Scan for the cell matching the given text and deliver its [X, Y] coordinate at center. 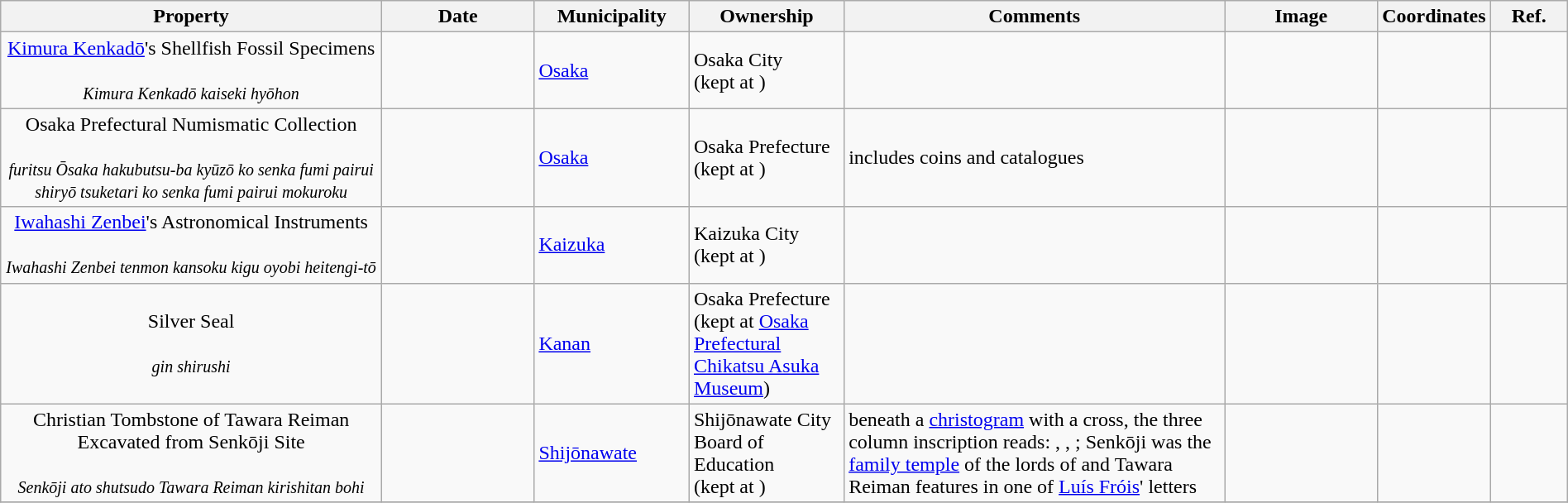
Osaka Prefecture(kept at ) [766, 157]
includes coins and catalogues [1035, 157]
Date [457, 17]
Christian Tombstone of Tawara Reiman Excavated from Senkōji SiteSenkōji ato shutsudo Tawara Reiman kirishitan bohi [192, 453]
Osaka City(kept at ) [766, 70]
Silver Sealgin shirushi [192, 343]
Municipality [612, 17]
Property [192, 17]
Coordinates [1434, 17]
Kimura Kenkadō's Shellfish Fossil SpecimensKimura Kenkadō kaiseki hyōhon [192, 70]
Image [1302, 17]
Shijōnawate City Board of Education(kept at ) [766, 453]
Kaizuka [612, 245]
Kanan [612, 343]
Comments [1035, 17]
Osaka Prefectural Numismatic Collectionfuritsu Ōsaka hakubutsu-ba kyūzō ko senka fumi pairui shiryō tsuketari ko senka fumi pairui mokuroku [192, 157]
Ref. [1528, 17]
Osaka Prefecture(kept at Osaka Prefectural Chikatsu Asuka Museum) [766, 343]
Iwahashi Zenbei's Astronomical InstrumentsIwahashi Zenbei tenmon kansoku kigu oyobi heitengi-tō [192, 245]
Ownership [766, 17]
Shijōnawate [612, 453]
Kaizuka City(kept at ) [766, 245]
